From the cell containing the given text, extract its center point as [X, Y] coordinate. 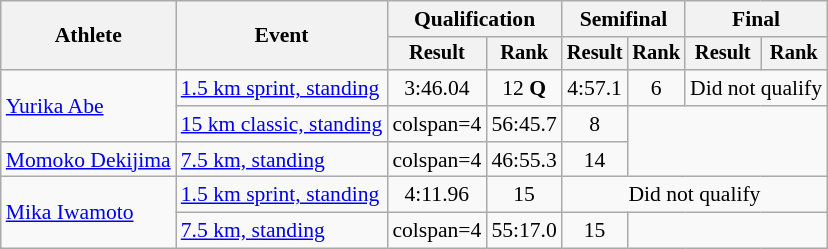
3:46.04 [436, 88]
Yurika Abe [88, 106]
Momoko Dekijima [88, 160]
55:17.0 [524, 231]
8 [595, 124]
Event [282, 36]
Final [756, 19]
15 km classic, standing [282, 124]
Semifinal [624, 19]
12 Q [524, 88]
6 [656, 88]
Mika Iwamoto [88, 212]
Athlete [88, 36]
Qualification [474, 19]
4:57.1 [595, 88]
56:45.7 [524, 124]
4:11.96 [436, 195]
46:55.3 [524, 160]
14 [595, 160]
